Return the (x, y) coordinate for the center point of the cell that contains the specified text.  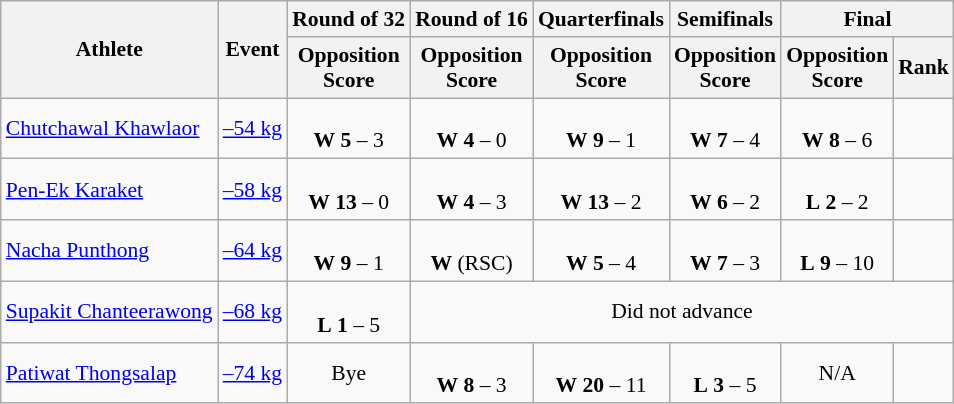
Quarterfinals (601, 19)
L 9 – 10 (837, 250)
–58 kg (252, 190)
Round of 32 (348, 19)
Round of 16 (472, 19)
–68 kg (252, 312)
Pen-Ek Karaket (110, 190)
W (RSC) (472, 250)
W 5 – 4 (601, 250)
L 3 – 5 (725, 372)
N/A (837, 372)
L 2 – 2 (837, 190)
W 5 – 3 (348, 128)
Chutchawal Khawlaor (110, 128)
Rank (924, 68)
W 6 – 2 (725, 190)
Nacha Punthong (110, 250)
L 1 – 5 (348, 312)
W 20 – 11 (601, 372)
–54 kg (252, 128)
Athlete (110, 50)
W 8 – 6 (837, 128)
W 8 – 3 (472, 372)
W 7 – 3 (725, 250)
W 13 – 2 (601, 190)
W 4 – 3 (472, 190)
Final (868, 19)
–64 kg (252, 250)
Bye (348, 372)
Semifinals (725, 19)
W 13 – 0 (348, 190)
Event (252, 50)
Did not advance (682, 312)
–74 kg (252, 372)
Patiwat Thongsalap (110, 372)
W 7 – 4 (725, 128)
Supakit Chanteerawong (110, 312)
W 4 – 0 (472, 128)
